Search for the cell housing the specified text and yield its [x, y] center coordinate. 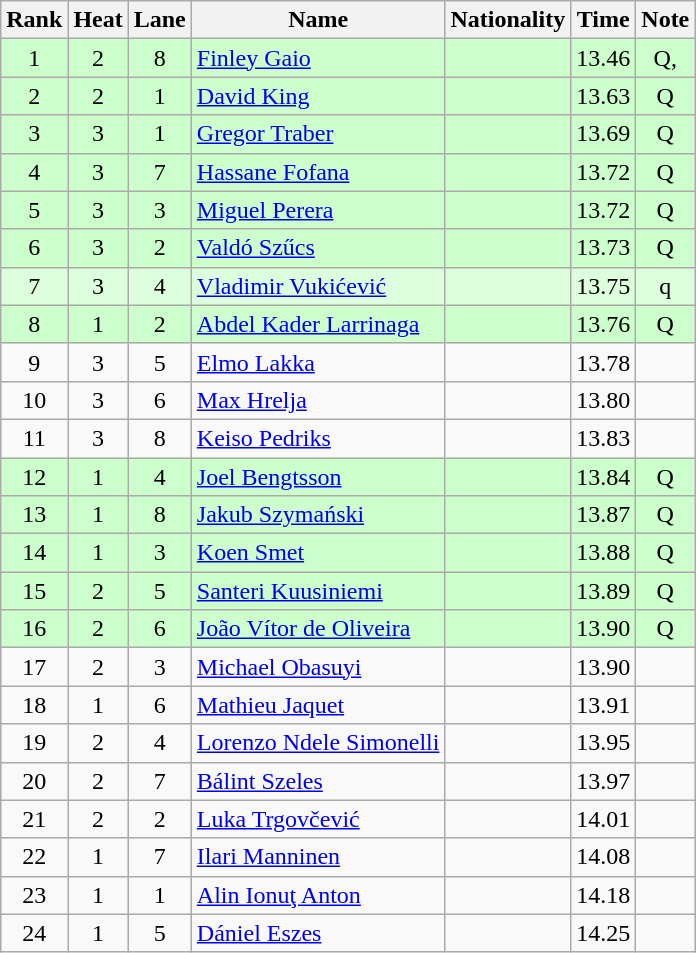
Heat [98, 20]
15 [34, 591]
16 [34, 629]
14.25 [604, 933]
Mathieu Jaquet [318, 705]
13.75 [604, 286]
Time [604, 20]
19 [34, 743]
13.88 [604, 553]
13.76 [604, 324]
13.91 [604, 705]
24 [34, 933]
Michael Obasuyi [318, 667]
11 [34, 438]
q [666, 286]
14.18 [604, 895]
Q, [666, 58]
Finley Gaio [318, 58]
Jakub Szymański [318, 515]
13.46 [604, 58]
Luka Trgovčević [318, 819]
Bálint Szeles [318, 781]
Hassane Fofana [318, 172]
10 [34, 400]
14.01 [604, 819]
13.80 [604, 400]
13.84 [604, 477]
Abdel Kader Larrinaga [318, 324]
18 [34, 705]
Ilari Manninen [318, 857]
13.87 [604, 515]
13.89 [604, 591]
Gregor Traber [318, 134]
David King [318, 96]
14 [34, 553]
Dániel Eszes [318, 933]
9 [34, 362]
13 [34, 515]
13.73 [604, 248]
Note [666, 20]
17 [34, 667]
23 [34, 895]
Elmo Lakka [318, 362]
Santeri Kuusiniemi [318, 591]
Name [318, 20]
João Vítor de Oliveira [318, 629]
Lane [160, 20]
Lorenzo Ndele Simonelli [318, 743]
Alin Ionuţ Anton [318, 895]
13.83 [604, 438]
Koen Smet [318, 553]
Vladimir Vukićević [318, 286]
20 [34, 781]
Valdó Szűcs [318, 248]
13.97 [604, 781]
Nationality [508, 20]
13.78 [604, 362]
Rank [34, 20]
Miguel Perera [318, 210]
Keiso Pedriks [318, 438]
13.95 [604, 743]
22 [34, 857]
21 [34, 819]
14.08 [604, 857]
13.69 [604, 134]
12 [34, 477]
13.63 [604, 96]
Max Hrelja [318, 400]
Joel Bengtsson [318, 477]
